For the text-containing cell, return its midpoint in (X, Y) coordinate format. 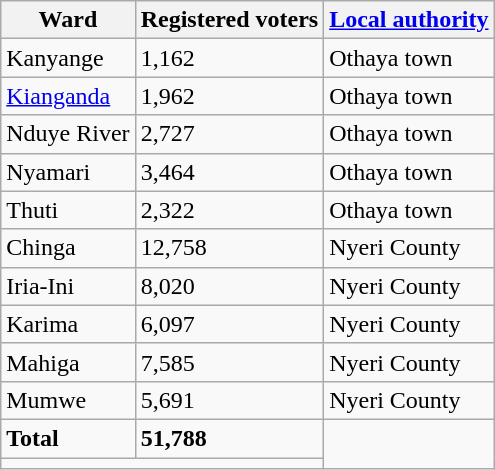
Ward (68, 20)
12,758 (230, 248)
Mumwe (68, 400)
Karima (68, 324)
2,322 (230, 210)
2,727 (230, 134)
Nyamari (68, 172)
Thuti (68, 210)
Kianganda (68, 96)
6,097 (230, 324)
1,162 (230, 58)
Kanyange (68, 58)
3,464 (230, 172)
Iria-Ini (68, 286)
Local authority (409, 20)
Registered voters (230, 20)
Nduye River (68, 134)
51,788 (230, 438)
7,585 (230, 362)
8,020 (230, 286)
5,691 (230, 400)
Total (68, 438)
1,962 (230, 96)
Chinga (68, 248)
Mahiga (68, 362)
